Pinpoint the cell where the given text exists, returning its [x, y] midpoint coordinate. 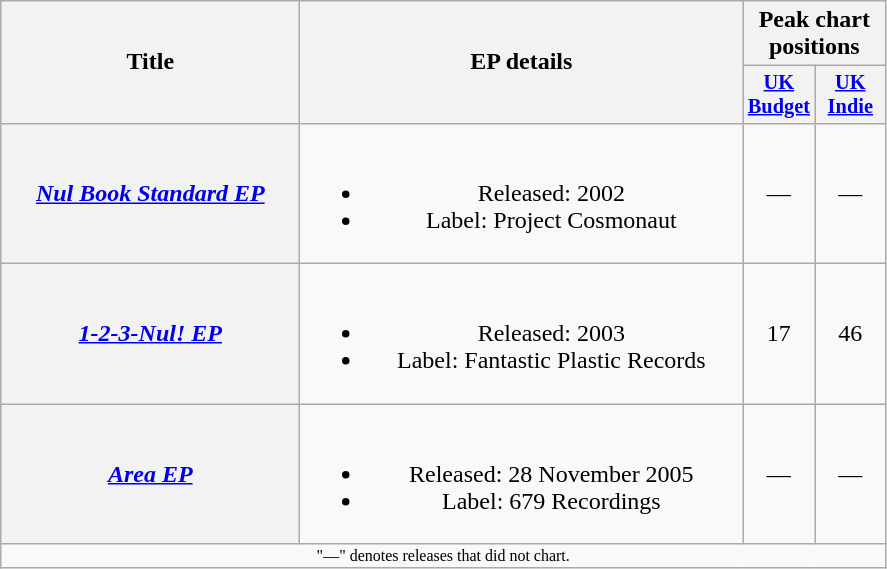
Released: 28 November 2005Label: 679 Recordings [522, 474]
Released: 2003Label: Fantastic Plastic Records [522, 334]
Area EP [150, 474]
46 [850, 334]
UKBudget [779, 95]
1-2-3-Nul! EP [150, 334]
Released: 2002Label: Project Cosmonaut [522, 193]
Peak chart positions [814, 34]
Nul Book Standard EP [150, 193]
EP details [522, 62]
17 [779, 334]
"—" denotes releases that did not chart. [444, 556]
Title [150, 62]
UKIndie [850, 95]
